Output the (X, Y) coordinate of the center of the cell containing the given text.  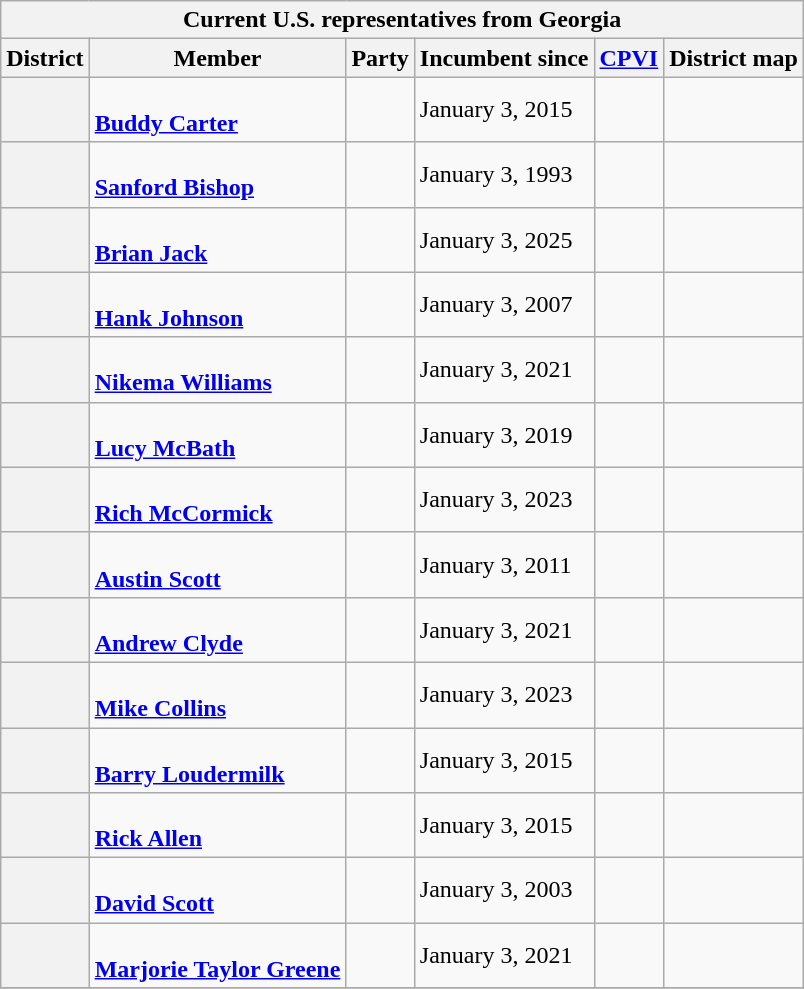
January 3, 1993 (504, 174)
Rich McCormick (218, 500)
David Scott (218, 890)
Hank Johnson (218, 304)
Nikema Williams (218, 370)
Austin Scott (218, 564)
January 3, 2019 (504, 434)
Current U.S. representatives from Georgia (402, 20)
CPVI (629, 58)
Member (218, 58)
Party (380, 58)
Incumbent since (504, 58)
District map (734, 58)
Lucy McBath (218, 434)
January 3, 2011 (504, 564)
Rick Allen (218, 826)
January 3, 2007 (504, 304)
District (45, 58)
Marjorie Taylor Greene (218, 956)
Mike Collins (218, 694)
Andrew Clyde (218, 630)
Sanford Bishop (218, 174)
January 3, 2003 (504, 890)
Buddy Carter (218, 110)
Brian Jack (218, 240)
Barry Loudermilk (218, 760)
January 3, 2025 (504, 240)
